From the cell containing the given text, extract its center point as (X, Y) coordinate. 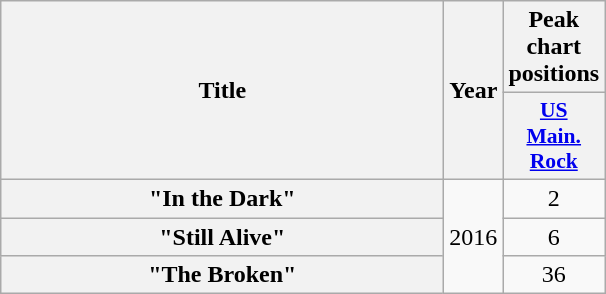
2016 (474, 236)
"In the Dark" (222, 198)
6 (554, 237)
US Main. Rock (554, 136)
"Still Alive" (222, 237)
36 (554, 275)
Title (222, 90)
Peak chart positions (554, 47)
2 (554, 198)
"The Broken" (222, 275)
Year (474, 90)
